Find where the given text appears and provide that cell's center as [x, y] coordinate. 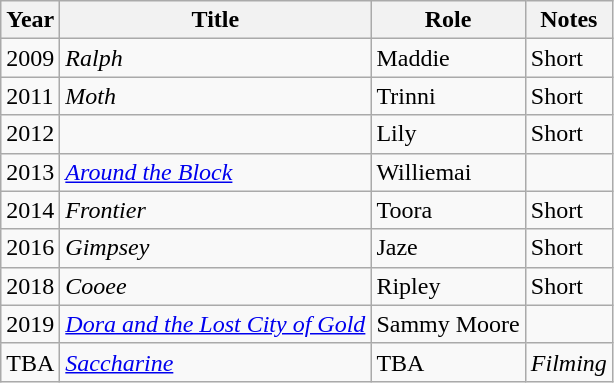
Williemai [448, 172]
Cooee [216, 286]
Maddie [448, 58]
2013 [30, 172]
2014 [30, 210]
Gimpsey [216, 248]
Jaze [448, 248]
2019 [30, 324]
Role [448, 20]
Dora and the Lost City of Gold [216, 324]
Year [30, 20]
Trinni [448, 96]
Moth [216, 96]
Sammy Moore [448, 324]
Notes [568, 20]
Ralph [216, 58]
Saccharine [216, 362]
Toora [448, 210]
2011 [30, 96]
2016 [30, 248]
2018 [30, 286]
Ripley [448, 286]
Around the Block [216, 172]
Lily [448, 134]
2012 [30, 134]
Frontier [216, 210]
Filming [568, 362]
2009 [30, 58]
Title [216, 20]
